Provide the (X, Y) coordinate of the cell's center where the given text is located.  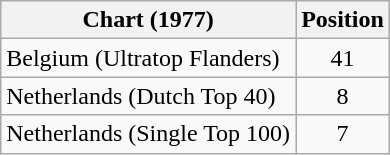
41 (343, 58)
Chart (1977) (148, 20)
7 (343, 134)
Belgium (Ultratop Flanders) (148, 58)
Position (343, 20)
8 (343, 96)
Netherlands (Single Top 100) (148, 134)
Netherlands (Dutch Top 40) (148, 96)
